Detect which cell encompasses the target text, then output its (X, Y) center coordinate. 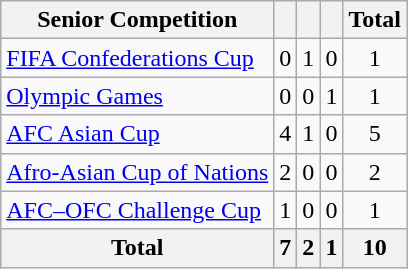
AFC–OFC Challenge Cup (138, 210)
7 (286, 248)
10 (375, 248)
Olympic Games (138, 96)
Afro-Asian Cup of Nations (138, 172)
AFC Asian Cup (138, 134)
5 (375, 134)
Senior Competition (138, 20)
FIFA Confederations Cup (138, 58)
4 (286, 134)
